Provide the (X, Y) coordinate of the cell's center where the given text is located.  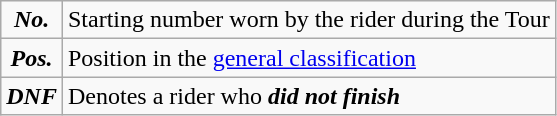
No. (32, 20)
Starting number worn by the rider during the Tour (308, 20)
DNF (32, 96)
Pos. (32, 58)
Denotes a rider who did not finish (308, 96)
Position in the general classification (308, 58)
